Locate the cell with the specified text and output its [x, y] center coordinate. 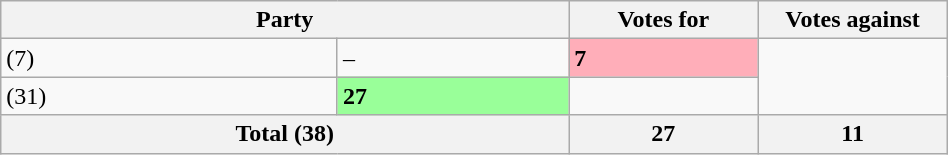
Total (38) [285, 134]
7 [664, 58]
Votes for [664, 20]
– [452, 58]
(31) [170, 96]
Party [285, 20]
Votes against [852, 20]
(7) [170, 58]
11 [852, 134]
